Pinpoint the cell where the given text exists, returning its (x, y) midpoint coordinate. 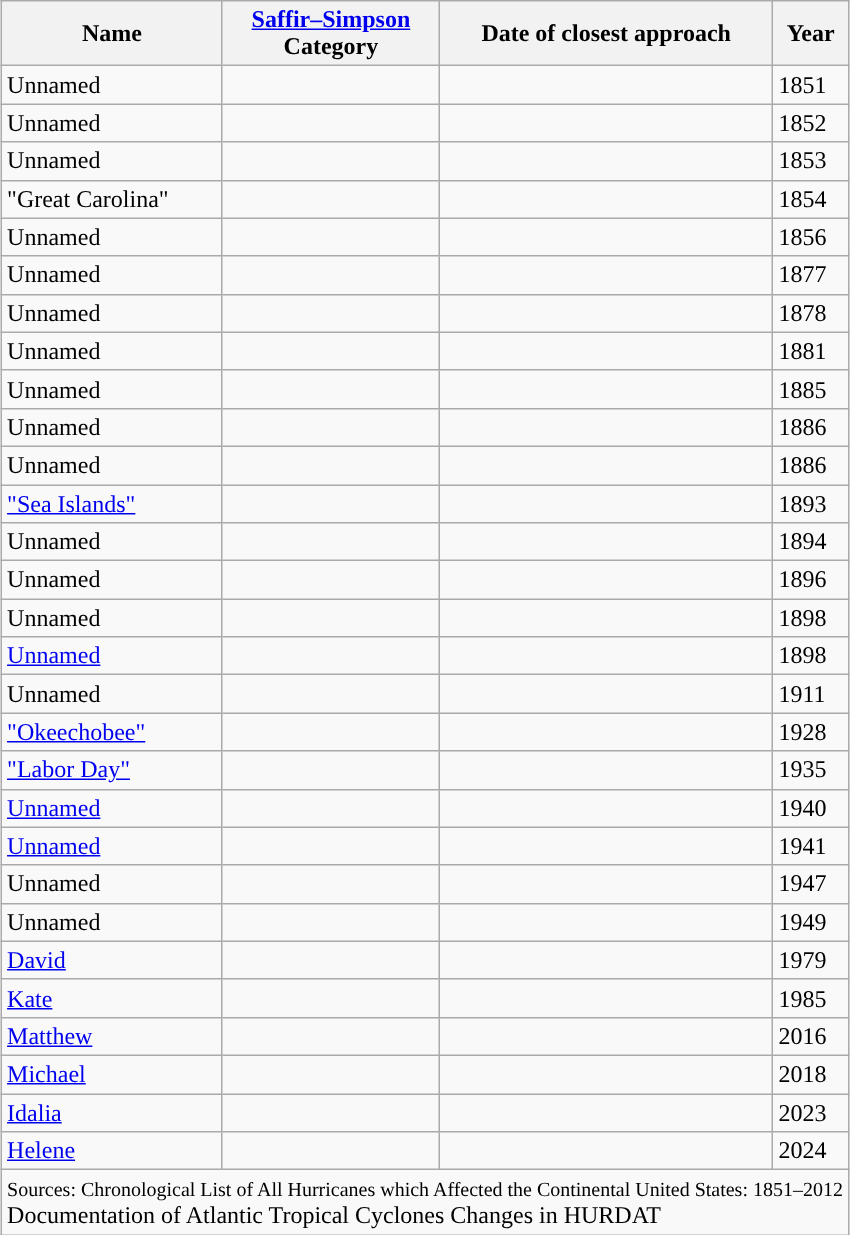
1928 (811, 732)
David (112, 960)
1949 (811, 922)
1877 (811, 275)
1940 (811, 808)
1896 (811, 580)
2018 (811, 1074)
2024 (811, 1151)
Year (811, 34)
"Sea Islands" (112, 503)
1894 (811, 542)
1947 (811, 884)
1853 (811, 161)
"Labor Day" (112, 770)
Date of closest approach (606, 34)
1878 (811, 313)
"Okeechobee" (112, 732)
1935 (811, 770)
1856 (811, 237)
1941 (811, 846)
1985 (811, 998)
Name (112, 34)
Michael (112, 1074)
"Great Carolina" (112, 199)
Idalia (112, 1113)
2016 (811, 1036)
1852 (811, 123)
1979 (811, 960)
1851 (811, 85)
2023 (811, 1113)
1854 (811, 199)
Helene (112, 1151)
1885 (811, 389)
Saffir–SimpsonCategory (330, 34)
1881 (811, 351)
1893 (811, 503)
Kate (112, 998)
1911 (811, 694)
Matthew (112, 1036)
